For the text-containing cell, return its midpoint in [X, Y] coordinate format. 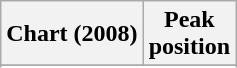
Peakposition [189, 34]
Chart (2008) [72, 34]
